Identify which cell holds the provided text, then report its (X, Y) central coordinate. 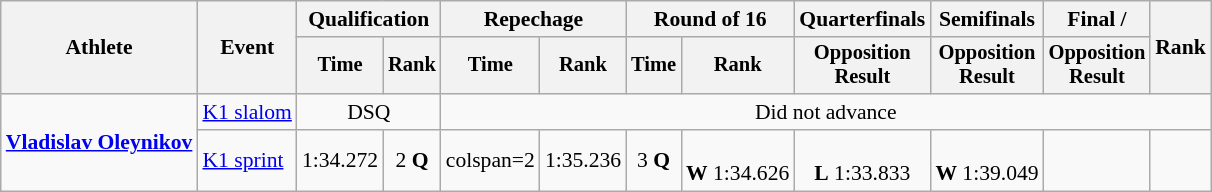
W 1:39.049 (986, 160)
DSQ (369, 112)
Vladislav Oleynikov (100, 142)
Quarterfinals (862, 19)
Did not advance (826, 112)
Athlete (100, 48)
Semifinals (986, 19)
colspan=2 (490, 160)
1:35.236 (583, 160)
L 1:33.833 (862, 160)
2 Q (412, 160)
K1 sprint (246, 160)
Qualification (369, 19)
1:34.272 (340, 160)
Event (246, 48)
3 Q (654, 160)
K1 slalom (246, 112)
W 1:34.626 (738, 160)
Round of 16 (710, 19)
Repechage (534, 19)
Final / (1098, 19)
